Search for the cell housing the specified text and yield its (x, y) center coordinate. 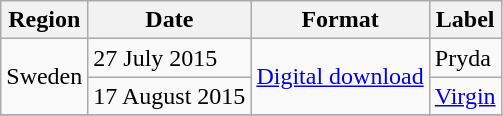
Sweden (44, 77)
17 August 2015 (170, 96)
Region (44, 20)
Date (170, 20)
Format (340, 20)
27 July 2015 (170, 58)
Label (465, 20)
Digital download (340, 77)
Virgin (465, 96)
Pryda (465, 58)
